Capture the cell that displays the provided text and extract its [X, Y] central coordinate. 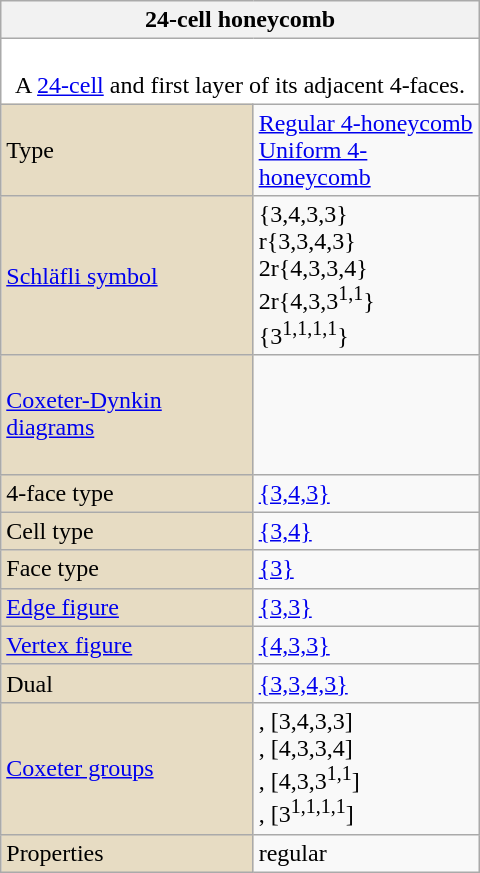
Dual [127, 683]
{4,3,3} [366, 645]
4-face type [127, 493]
Regular 4-honeycombUniform 4-honeycomb [366, 150]
Vertex figure [127, 645]
{3} [366, 569]
{3,4,3,3}r{3,3,4,3}2r{4,3,3,4}2r{4,3,31,1}{31,1,1,1} [366, 276]
{3,3} [366, 607]
Type [127, 150]
Cell type [127, 531]
{3,4} [366, 531]
Coxeter groups [127, 768]
{3,3,4,3} [366, 683]
Face type [127, 569]
Properties [127, 853]
24-cell honeycomb [240, 20]
regular [366, 853]
{3,4,3} [366, 493]
A 24-cell and first layer of its adjacent 4-faces. [240, 72]
Schläfli symbol [127, 276]
, [3,4,3,3], [4,3,3,4], [4,3,31,1], [31,1,1,1] [366, 768]
Edge figure [127, 607]
Coxeter-Dynkin diagrams [127, 414]
